Detect which cell encompasses the target text, then output its (x, y) center coordinate. 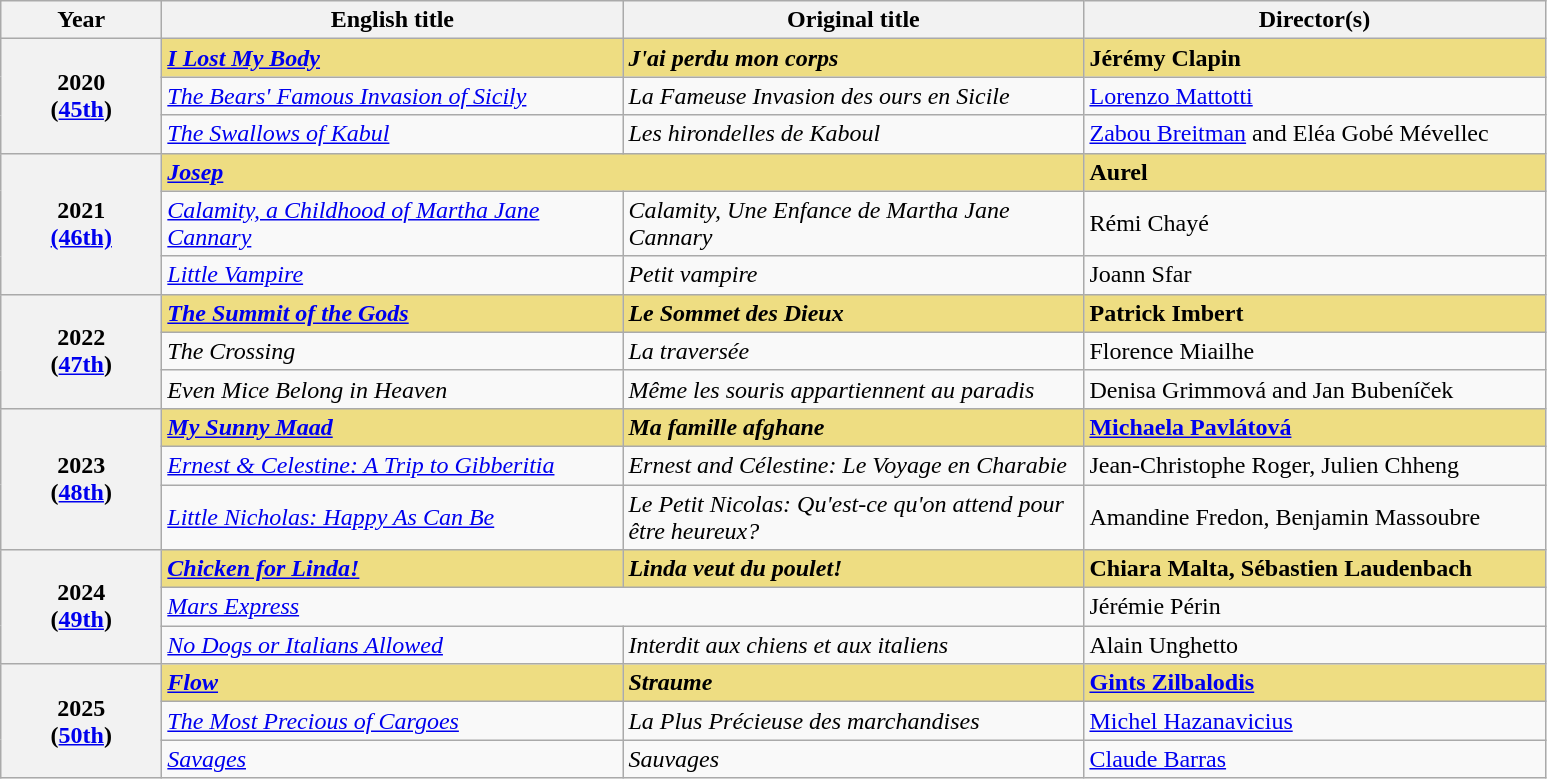
Les hirondelles de Kaboul (854, 134)
Little Nicholas: Happy As Can Be (392, 516)
Original title (854, 20)
Linda veut du poulet! (854, 569)
Ma famille afghane (854, 427)
La traversée (854, 351)
Jean-Christophe Roger, Julien Chheng (1314, 465)
Josep (623, 172)
Denisa Grimmová and Jan Bubeníček (1314, 389)
Chiara Malta, Sébastien Laudenbach (1314, 569)
Amandine Fredon, Benjamin Massoubre (1314, 516)
Calamity, a Childhood of Martha Jane Cannary (392, 224)
Le Sommet des Dieux (854, 313)
Sauvages (854, 759)
The Bears' Famous Invasion of Sicily (392, 96)
Gints Zilbalodis (1314, 683)
Même les souris appartiennent au paradis (854, 389)
Year (82, 20)
The Swallows of Kabul (392, 134)
Straume (854, 683)
2022(47th) (82, 351)
Little Vampire (392, 275)
Rémi Chayé (1314, 224)
Director(s) (1314, 20)
Even Mice Belong in Heaven (392, 389)
Aurel (1314, 172)
Savages (392, 759)
Zabou Breitman and Eléa Gobé Mévellec (1314, 134)
Florence Miailhe (1314, 351)
2023(48th) (82, 478)
2025(50th) (82, 721)
The Summit of the Gods (392, 313)
La Fameuse Invasion des ours en Sicile (854, 96)
The Most Precious of Cargoes (392, 721)
2020(45th) (82, 96)
I Lost My Body (392, 58)
Alain Unghetto (1314, 645)
La Plus Précieuse des marchandises (854, 721)
Petit vampire (854, 275)
2021(46th) (82, 224)
My Sunny Maad (392, 427)
Ernest and Célestine: Le Voyage en Charabie (854, 465)
No Dogs or Italians Allowed (392, 645)
Ernest & Celestine: A Trip to Gibberitia (392, 465)
2024(49th) (82, 607)
The Crossing (392, 351)
Calamity, Une Enfance de Martha Jane Cannary (854, 224)
Claude Barras (1314, 759)
Jérémie Périn (1314, 607)
Lorenzo Mattotti (1314, 96)
J'ai perdu mon corps (854, 58)
Flow (392, 683)
Michaela Pavlátová (1314, 427)
Chicken for Linda! (392, 569)
Jérémy Clapin (1314, 58)
Le Petit Nicolas: Qu'est-ce qu'on attend pour être heureux? (854, 516)
Patrick Imbert (1314, 313)
Joann Sfar (1314, 275)
Michel Hazanavicius (1314, 721)
English title (392, 20)
Interdit aux chiens et aux italiens (854, 645)
Mars Express (623, 607)
